Provide the (x, y) coordinate of the cell's center where the given text is located.  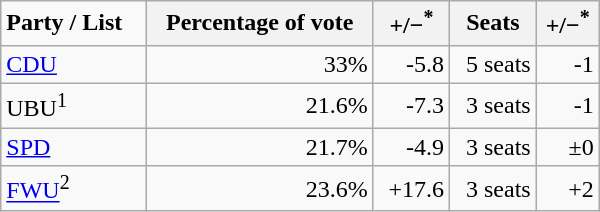
SPD (74, 147)
Party / List (74, 24)
UBU1 (74, 106)
33% (260, 64)
-7.3 (411, 106)
Percentage of vote (260, 24)
Seats (494, 24)
CDU (74, 64)
FWU2 (74, 188)
+2 (568, 188)
+17.6 (411, 188)
21.7% (260, 147)
5 seats (494, 64)
23.6% (260, 188)
-4.9 (411, 147)
21.6% (260, 106)
-5.8 (411, 64)
±0 (568, 147)
